Find where the given text appears and provide that cell's center as [x, y] coordinate. 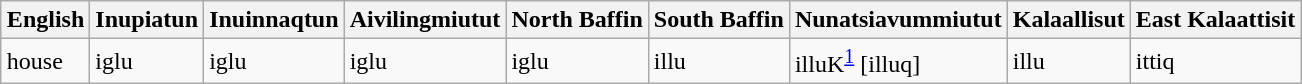
ittiq [1215, 62]
Inupiatun [147, 20]
Kalaallisut [1068, 20]
Inuinnaqtun [274, 20]
house [45, 62]
illuK1 [illuq] [898, 62]
Aivilingmiutut [425, 20]
North Baffin [577, 20]
South Baffin [718, 20]
English [45, 20]
Nunatsiavummiutut [898, 20]
East Kalaattisit [1215, 20]
